Pinpoint the cell where the given text exists, returning its (x, y) midpoint coordinate. 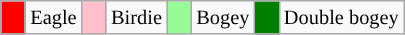
Eagle (53, 17)
Double bogey (342, 17)
Bogey (222, 17)
Birdie (136, 17)
